Extract the [X, Y] coordinate from the center of the cell holding the provided text.  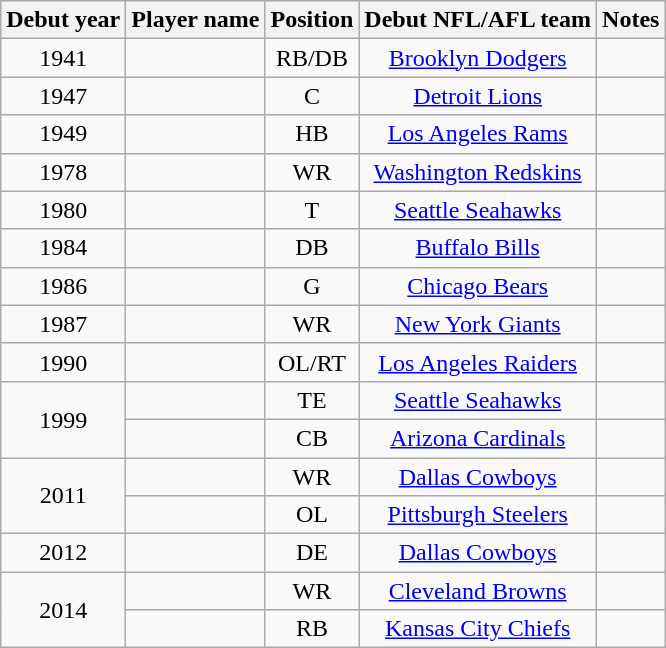
Buffalo Bills [478, 248]
1987 [64, 324]
New York Giants [478, 324]
Chicago Bears [478, 286]
1999 [64, 419]
Position [312, 20]
1980 [64, 210]
Brooklyn Dodgers [478, 58]
T [312, 210]
HB [312, 134]
DB [312, 248]
Washington Redskins [478, 172]
G [312, 286]
Detroit Lions [478, 96]
Kansas City Chiefs [478, 629]
RB/DB [312, 58]
RB [312, 629]
2012 [64, 553]
1949 [64, 134]
Cleveland Browns [478, 591]
1978 [64, 172]
C [312, 96]
1941 [64, 58]
OL [312, 515]
2011 [64, 496]
TE [312, 400]
Los Angeles Raiders [478, 362]
Debut year [64, 20]
1986 [64, 286]
Debut NFL/AFL team [478, 20]
Notes [631, 20]
1990 [64, 362]
CB [312, 438]
Arizona Cardinals [478, 438]
Player name [196, 20]
Pittsburgh Steelers [478, 515]
OL/RT [312, 362]
1984 [64, 248]
2014 [64, 610]
Los Angeles Rams [478, 134]
DE [312, 553]
1947 [64, 96]
